Return the (X, Y) coordinate for the center point of the cell that contains the specified text.  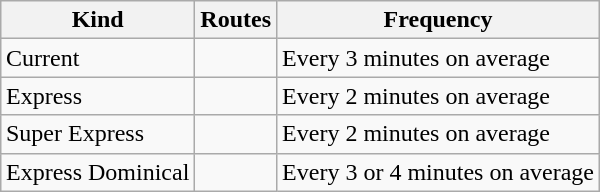
Every 3 or 4 minutes on average (438, 172)
Every 3 minutes on average (438, 58)
Routes (236, 20)
Super Express (97, 134)
Current (97, 58)
Kind (97, 20)
Frequency (438, 20)
Express (97, 96)
Express Dominical (97, 172)
